Return the (X, Y) coordinate for the center point of the cell that contains the specified text.  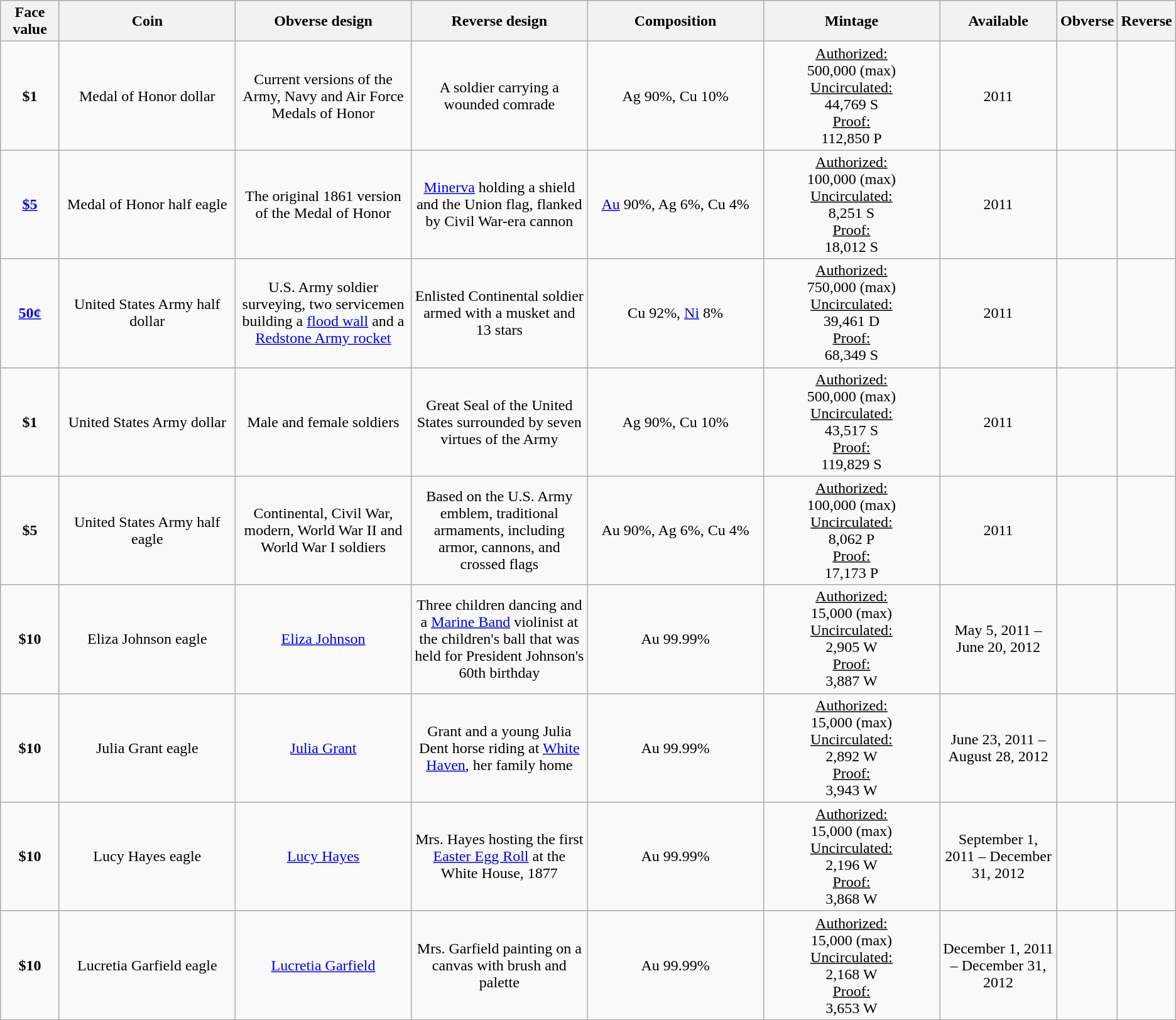
Coin (147, 21)
Eliza Johnson (323, 639)
Julia Grant (323, 747)
50¢ (30, 313)
Authorized:500,000 (max)Uncirculated:44,769 SProof:112,850 P (851, 95)
U.S. Army soldier surveying, two servicemen building a flood wall and a Redstone Army rocket (323, 313)
Lucretia Garfield (323, 965)
Medal of Honor half eagle (147, 205)
September 1, 2011 – December 31, 2012 (999, 857)
Eliza Johnson eagle (147, 639)
Authorized:15,000 (max)Uncirculated:2,196 WProof:3,868 W (851, 857)
May 5, 2011 – June 20, 2012 (999, 639)
Obverse design (323, 21)
Current versions of the Army, Navy and Air Force Medals of Honor (323, 95)
Authorized:15,000 (max)Uncirculated:2,168 WProof:3,653 W (851, 965)
Cu 92%, Ni 8% (675, 313)
Mrs. Garfield painting on a canvas with brush and palette (499, 965)
United States Army half eagle (147, 530)
Face value (30, 21)
Authorized:15,000 (max)Uncirculated:2,905 WProof:3,887 W (851, 639)
Julia Grant eagle (147, 747)
Reverse design (499, 21)
The original 1861 version of the Medal of Honor (323, 205)
Authorized:100,000 (max)Uncirculated:8,062 PProof:17,173 P (851, 530)
June 23, 2011 – August 28, 2012 (999, 747)
Continental, Civil War, modern, World War II and World War I soldiers (323, 530)
Composition (675, 21)
Lucy Hayes (323, 857)
Grant and a young Julia Dent horse riding at White Haven, her family home (499, 747)
Enlisted Continental soldier armed with a musket and 13 stars (499, 313)
Lucy Hayes eagle (147, 857)
Mrs. Hayes hosting the first Easter Egg Roll at the White House, 1877 (499, 857)
Minerva holding a shield and the Union flag, flanked by Civil War-era cannon (499, 205)
Medal of Honor dollar (147, 95)
United States Army dollar (147, 422)
Based on the U.S. Army emblem, traditional armaments, including armor, cannons, and crossed flags (499, 530)
Available (999, 21)
A soldier carrying a wounded comrade (499, 95)
United States Army half dollar (147, 313)
Lucretia Garfield eagle (147, 965)
Reverse (1146, 21)
Obverse (1087, 21)
Three children dancing and a Marine Band violinist at the children's ball that was held for President Johnson's 60th birthday (499, 639)
December 1, 2011 – December 31, 2012 (999, 965)
Authorized:750,000 (max)Uncirculated:39,461 DProof:68,349 S (851, 313)
Authorized:500,000 (max)Uncirculated:43,517 SProof:119,829 S (851, 422)
Authorized:15,000 (max)Uncirculated:2,892 WProof:3,943 W (851, 747)
Great Seal of the United States surrounded by seven virtues of the Army (499, 422)
Authorized:100,000 (max)Uncirculated:8,251 SProof:18,012 S (851, 205)
Mintage (851, 21)
Male and female soldiers (323, 422)
